Return [X, Y] of the center of cell containing provided text 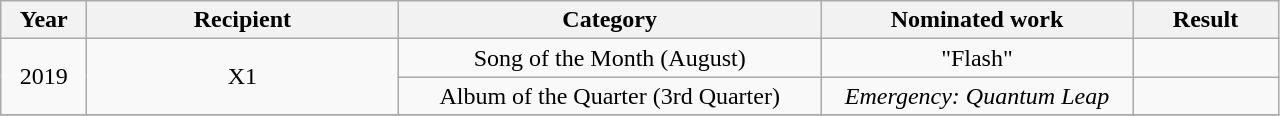
Year [44, 20]
"Flash" [976, 58]
Album of the Quarter (3rd Quarter) [610, 96]
Song of the Month (August) [610, 58]
X1 [242, 77]
Emergency: Quantum Leap [976, 96]
Nominated work [976, 20]
Result [1205, 20]
Recipient [242, 20]
Category [610, 20]
2019 [44, 77]
